Detect which cell encompasses the target text, then output its [X, Y] center coordinate. 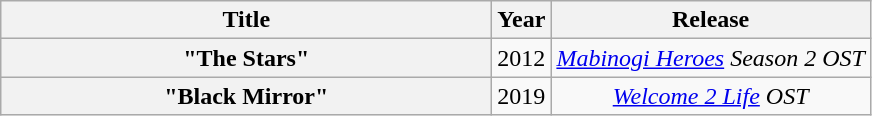
"The Stars" [246, 58]
2012 [522, 58]
Mabinogi Heroes Season 2 OST [711, 58]
Title [246, 20]
Year [522, 20]
"Black Mirror" [246, 96]
2019 [522, 96]
Release [711, 20]
Welcome 2 Life OST [711, 96]
